Determine the (X, Y) coordinate at the center of the cell enclosing the given text.  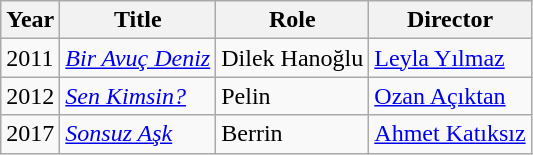
Role (292, 20)
Title (138, 20)
2017 (30, 134)
2011 (30, 58)
Sonsuz Aşk (138, 134)
Sen Kimsin? (138, 96)
Ozan Açıktan (450, 96)
2012 (30, 96)
Director (450, 20)
Bir Avuç Deniz (138, 58)
Berrin (292, 134)
Year (30, 20)
Dilek Hanoğlu (292, 58)
Ahmet Katıksız (450, 134)
Leyla Yılmaz (450, 58)
Pelin (292, 96)
